Extract the (X, Y) coordinate from the center of the cell holding the provided text.  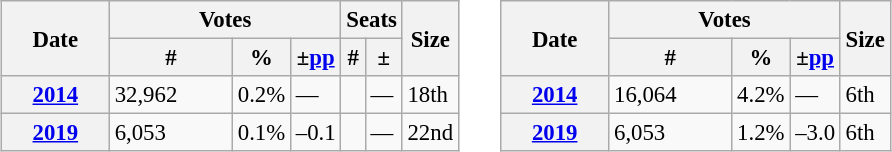
16,064 (670, 95)
–3.0 (815, 133)
0.2% (261, 95)
4.2% (761, 95)
± (384, 58)
1.2% (761, 133)
0.1% (261, 133)
Seats (372, 20)
18th (430, 95)
–0.1 (315, 133)
32,962 (170, 95)
22nd (430, 133)
